Identify which cell holds the provided text, then report its (X, Y) central coordinate. 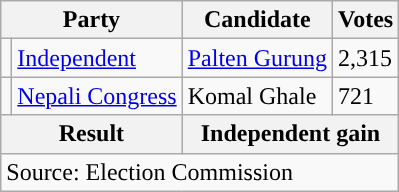
Independent (97, 58)
Candidate (257, 20)
Nepali Congress (97, 96)
721 (366, 96)
Party (92, 20)
Independent gain (290, 134)
Palten Gurung (257, 58)
Result (92, 134)
Source: Election Commission (200, 172)
2,315 (366, 58)
Votes (366, 20)
Komal Ghale (257, 96)
